For the text-containing cell, return its midpoint in [X, Y] coordinate format. 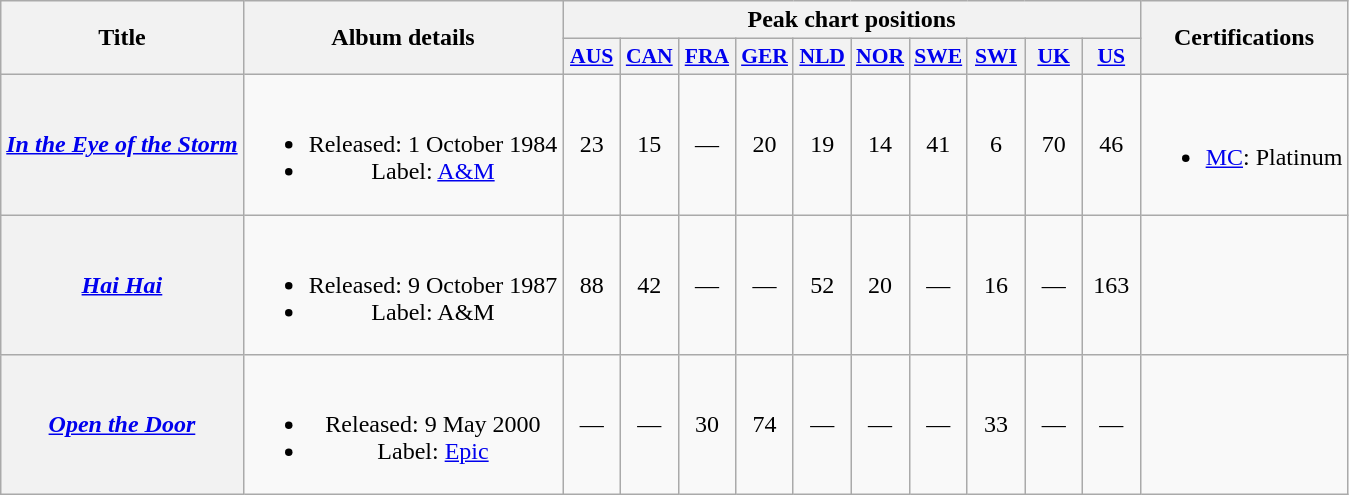
Certifications [1244, 38]
Released: 9 October 1987Label: A&M [403, 284]
46 [1111, 144]
41 [938, 144]
163 [1111, 284]
74 [765, 425]
Released: 9 May 2000Label: Epic [403, 425]
6 [996, 144]
30 [707, 425]
CAN [649, 57]
23 [592, 144]
In the Eye of the Storm [122, 144]
SWI [996, 57]
Released: 1 October 1984Label: A&M [403, 144]
UK [1054, 57]
NLD [822, 57]
33 [996, 425]
Album details [403, 38]
Open the Door [122, 425]
NOR [880, 57]
AUS [592, 57]
70 [1054, 144]
14 [880, 144]
Hai Hai [122, 284]
MC: Platinum [1244, 144]
US [1111, 57]
52 [822, 284]
SWE [938, 57]
15 [649, 144]
Peak chart positions [852, 20]
88 [592, 284]
42 [649, 284]
16 [996, 284]
Title [122, 38]
FRA [707, 57]
19 [822, 144]
GER [765, 57]
